Return the (X, Y) coordinate for the center point of the cell that contains the specified text.  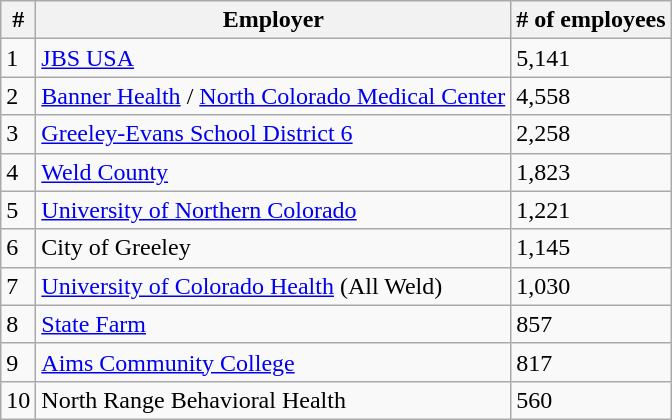
817 (591, 362)
4 (18, 172)
3 (18, 134)
North Range Behavioral Health (274, 400)
5,141 (591, 58)
Greeley-Evans School District 6 (274, 134)
560 (591, 400)
857 (591, 324)
1,145 (591, 248)
6 (18, 248)
1,221 (591, 210)
University of Northern Colorado (274, 210)
Employer (274, 20)
State Farm (274, 324)
University of Colorado Health (All Weld) (274, 286)
1,030 (591, 286)
10 (18, 400)
Banner Health / North Colorado Medical Center (274, 96)
2,258 (591, 134)
8 (18, 324)
1,823 (591, 172)
Aims Community College (274, 362)
1 (18, 58)
# of employees (591, 20)
Weld County (274, 172)
City of Greeley (274, 248)
JBS USA (274, 58)
5 (18, 210)
7 (18, 286)
4,558 (591, 96)
# (18, 20)
2 (18, 96)
9 (18, 362)
